Extract the (x, y) coordinate from the center of the cell holding the provided text.  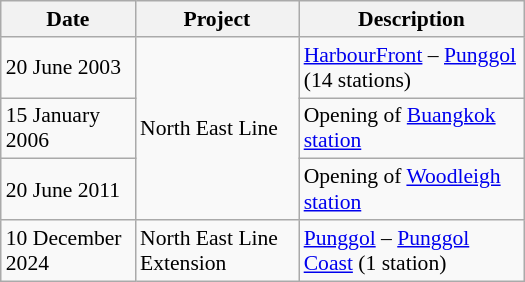
Date (68, 19)
Description (412, 19)
Opening of Woodleigh station (412, 190)
20 June 2003 (68, 68)
Opening of Buangkok station (412, 128)
North East Line Extension (217, 250)
Punggol – Punggol Coast (1 station) (412, 250)
HarbourFront – Punggol (14 stations) (412, 68)
Project (217, 19)
10 December 2024 (68, 250)
20 June 2011 (68, 190)
15 January 2006 (68, 128)
North East Line (217, 128)
